Return the [x, y] coordinate for the center point of the cell that contains the specified text.  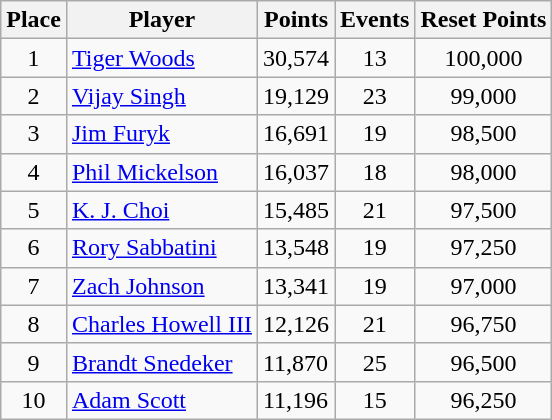
13,548 [296, 248]
Phil Mickelson [162, 172]
13,341 [296, 286]
25 [375, 362]
2 [34, 96]
19,129 [296, 96]
11,870 [296, 362]
4 [34, 172]
98,500 [484, 134]
11,196 [296, 400]
Points [296, 20]
97,000 [484, 286]
Adam Scott [162, 400]
96,250 [484, 400]
13 [375, 58]
3 [34, 134]
Brandt Snedeker [162, 362]
Events [375, 20]
5 [34, 210]
Tiger Woods [162, 58]
97,250 [484, 248]
Charles Howell III [162, 324]
98,000 [484, 172]
9 [34, 362]
Reset Points [484, 20]
16,691 [296, 134]
96,500 [484, 362]
Player [162, 20]
23 [375, 96]
Jim Furyk [162, 134]
7 [34, 286]
99,000 [484, 96]
12,126 [296, 324]
Place [34, 20]
8 [34, 324]
18 [375, 172]
Rory Sabbatini [162, 248]
Vijay Singh [162, 96]
96,750 [484, 324]
30,574 [296, 58]
Zach Johnson [162, 286]
15,485 [296, 210]
97,500 [484, 210]
6 [34, 248]
16,037 [296, 172]
15 [375, 400]
K. J. Choi [162, 210]
1 [34, 58]
100,000 [484, 58]
10 [34, 400]
